Pinpoint the cell where the given text exists, returning its [x, y] midpoint coordinate. 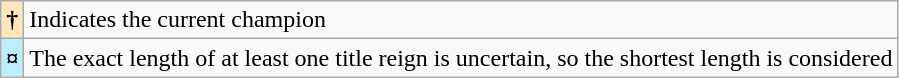
¤ [12, 58]
† [12, 20]
The exact length of at least one title reign is uncertain, so the shortest length is considered [461, 58]
Indicates the current champion [461, 20]
